From the cell containing the given text, extract its center point as (X, Y) coordinate. 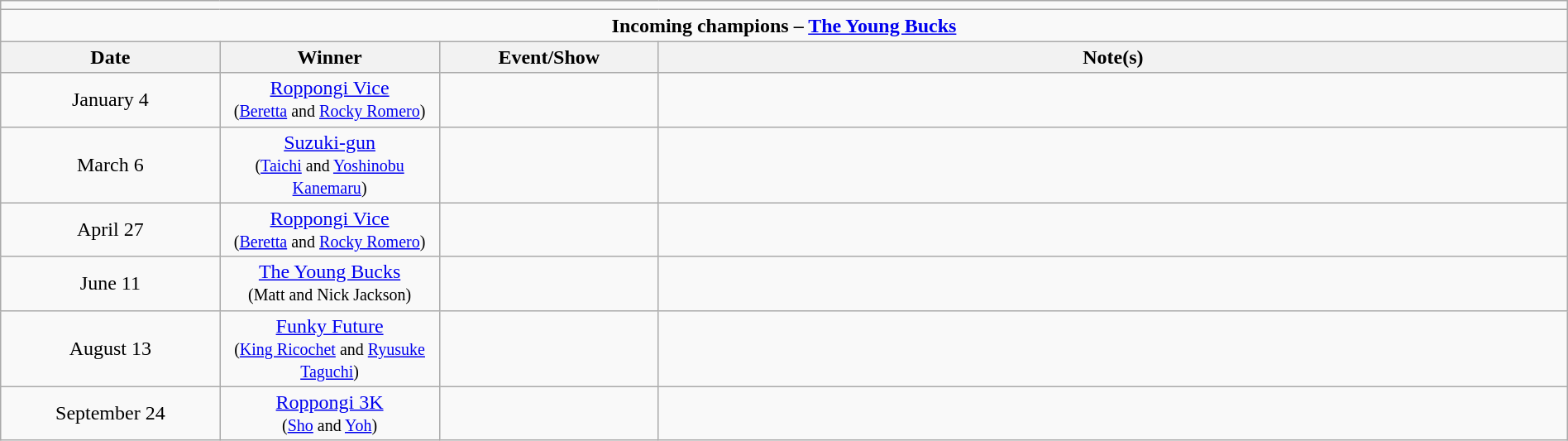
Incoming champions – The Young Bucks (784, 26)
Note(s) (1113, 57)
August 13 (111, 348)
Funky Future(King Ricochet and Ryusuke Taguchi) (329, 348)
January 4 (111, 99)
Winner (329, 57)
Suzuki-gun(Taichi and Yoshinobu Kanemaru) (329, 165)
The Young Bucks(Matt and Nick Jackson) (329, 283)
Date (111, 57)
September 24 (111, 414)
Event/Show (549, 57)
March 6 (111, 165)
April 27 (111, 230)
June 11 (111, 283)
Roppongi 3K(Sho and Yoh) (329, 414)
